Output the [x, y] coordinate of the center of the cell containing the given text.  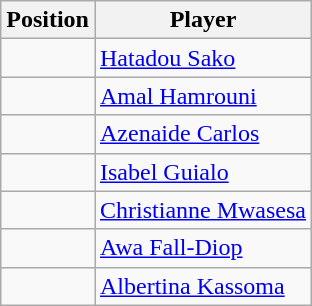
Amal Hamrouni [202, 96]
Hatadou Sako [202, 58]
Isabel Guialo [202, 172]
Azenaide Carlos [202, 134]
Albertina Kassoma [202, 286]
Player [202, 20]
Position [48, 20]
Christianne Mwasesa [202, 210]
Awa Fall-Diop [202, 248]
